Output the (X, Y) coordinate of the center of the cell containing the given text.  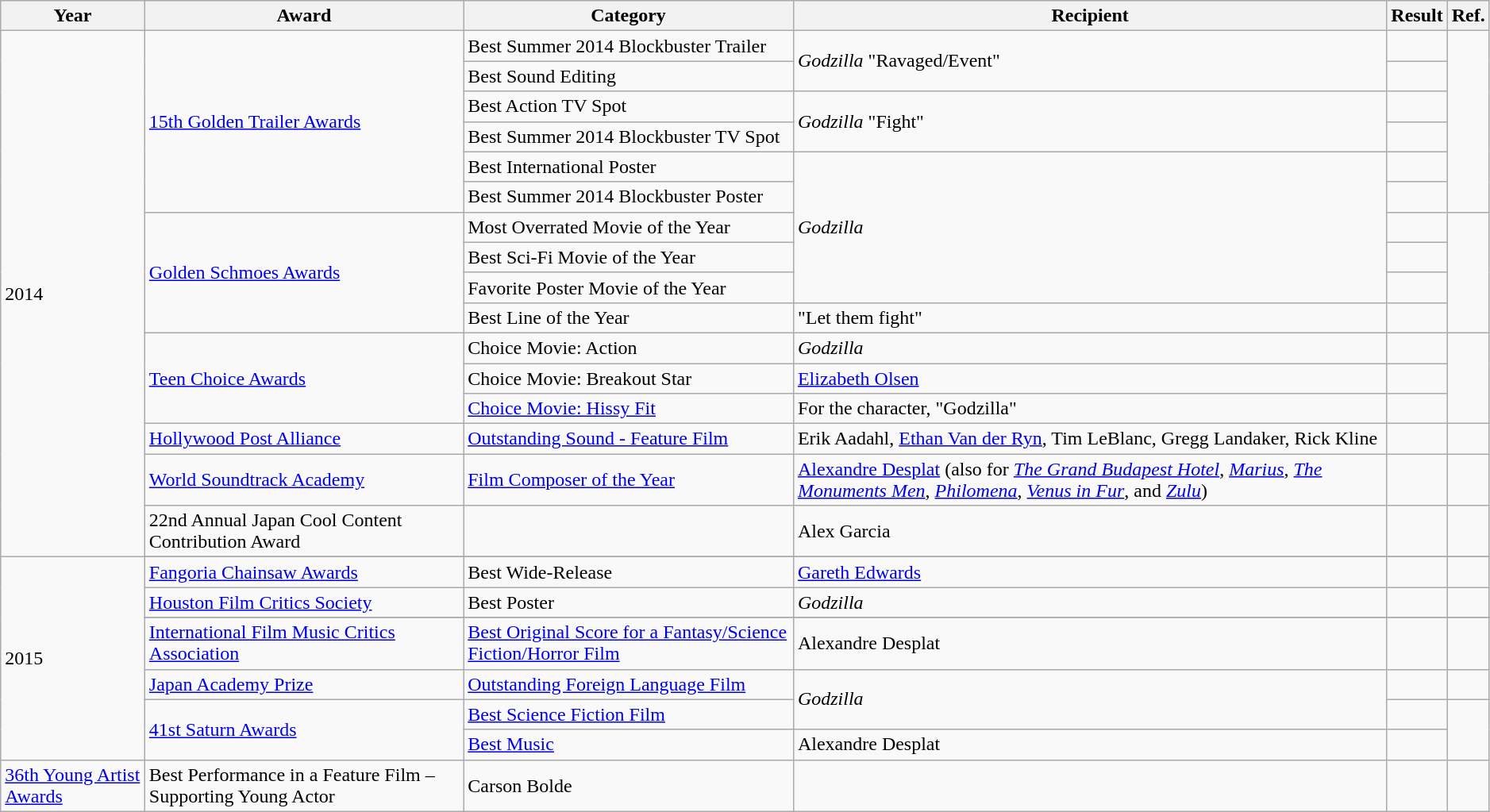
2014 (73, 294)
Award (303, 16)
41st Saturn Awards (303, 729)
International Film Music Critics Association (303, 643)
Golden Schmoes Awards (303, 272)
Best Sound Editing (629, 76)
Fangoria Chainsaw Awards (303, 572)
Alexandre Desplat (also for The Grand Budapest Hotel, Marius, The Monuments Men, Philomena, Venus in Fur, and Zulu) (1089, 479)
Gareth Edwards (1089, 572)
Most Overrated Movie of the Year (629, 227)
Best Science Fiction Film (629, 714)
Choice Movie: Action (629, 348)
Best Summer 2014 Blockbuster Poster (629, 197)
Best Line of the Year (629, 317)
Best Summer 2014 Blockbuster TV Spot (629, 137)
36th Young Artist Awards (73, 786)
Godzilla "Ravaged/Event" (1089, 61)
Carson Bolde (629, 786)
2015 (73, 659)
15th Golden Trailer Awards (303, 121)
Teen Choice Awards (303, 378)
Best International Poster (629, 167)
Erik Aadahl, Ethan Van der Ryn, Tim LeBlanc, Gregg Landaker, Rick Kline (1089, 439)
Japan Academy Prize (303, 684)
"Let them fight" (1089, 317)
22nd Annual Japan Cool Content Contribution Award (303, 532)
Category (629, 16)
Favorite Poster Movie of the Year (629, 287)
Year (73, 16)
Hollywood Post Alliance (303, 439)
Recipient (1089, 16)
Houston Film Critics Society (303, 602)
Film Composer of the Year (629, 479)
Alex Garcia (1089, 532)
Best Poster (629, 602)
Best Sci-Fi Movie of the Year (629, 257)
Best Original Score for a Fantasy/Science Fiction/Horror Film (629, 643)
For the character, "Godzilla" (1089, 409)
Best Summer 2014 Blockbuster Trailer (629, 46)
Godzilla "Fight" (1089, 121)
Choice Movie: Hissy Fit (629, 409)
Best Music (629, 745)
Best Action TV Spot (629, 106)
Choice Movie: Breakout Star (629, 379)
World Soundtrack Academy (303, 479)
Elizabeth Olsen (1089, 379)
Outstanding Sound - Feature Film (629, 439)
Best Performance in a Feature Film – Supporting Young Actor (303, 786)
Ref. (1469, 16)
Result (1417, 16)
Best Wide-Release (629, 572)
Outstanding Foreign Language Film (629, 684)
